Locate the cell with the specified text and output its (x, y) center coordinate. 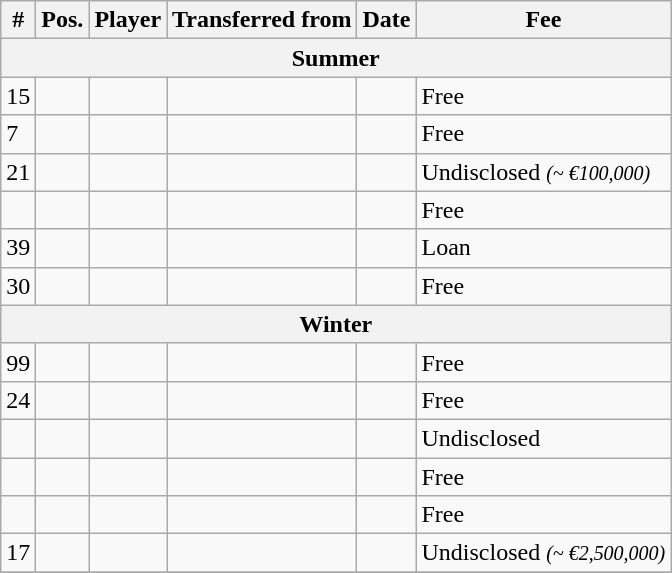
Transferred from (262, 20)
Date (386, 20)
99 (18, 362)
# (18, 20)
30 (18, 286)
39 (18, 248)
24 (18, 400)
Undisclosed (~ €2,500,000) (544, 553)
21 (18, 172)
17 (18, 553)
15 (18, 96)
Undisclosed (544, 438)
Winter (336, 324)
Pos. (62, 20)
Player (128, 20)
7 (18, 134)
Loan (544, 248)
Summer (336, 58)
Fee (544, 20)
Undisclosed (~ €100,000) (544, 172)
